Find where the given text appears and provide that cell's center as (X, Y) coordinate. 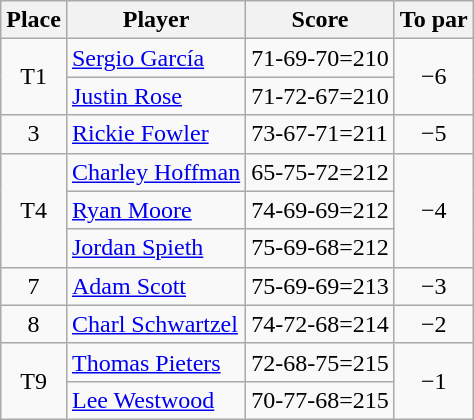
Ryan Moore (156, 210)
Adam Scott (156, 286)
Jordan Spieth (156, 248)
74-69-69=212 (320, 210)
70-77-68=215 (320, 400)
Place (34, 20)
−3 (434, 286)
Justin Rose (156, 96)
Score (320, 20)
−1 (434, 381)
Player (156, 20)
Charl Schwartzel (156, 324)
65-75-72=212 (320, 172)
Charley Hoffman (156, 172)
T4 (34, 210)
Rickie Fowler (156, 134)
72-68-75=215 (320, 362)
T1 (34, 77)
Lee Westwood (156, 400)
71-69-70=210 (320, 58)
−6 (434, 77)
75-69-69=213 (320, 286)
−2 (434, 324)
3 (34, 134)
T9 (34, 381)
74-72-68=214 (320, 324)
Sergio García (156, 58)
−5 (434, 134)
8 (34, 324)
Thomas Pieters (156, 362)
−4 (434, 210)
75-69-68=212 (320, 248)
71-72-67=210 (320, 96)
To par (434, 20)
73-67-71=211 (320, 134)
7 (34, 286)
